Scan for the cell matching the given text and deliver its (X, Y) coordinate at center. 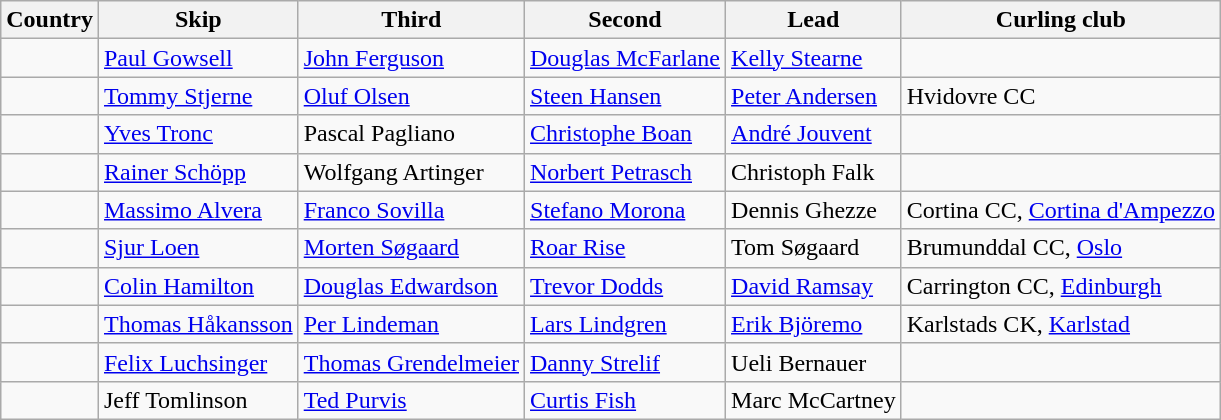
David Ramsay (814, 286)
Third (411, 20)
Lead (814, 20)
Marc McCartney (814, 400)
Morten Søgaard (411, 248)
Curtis Fish (626, 400)
Sjur Loen (198, 248)
Colin Hamilton (198, 286)
Stefano Morona (626, 210)
Kelly Stearne (814, 58)
Danny Strelif (626, 362)
Massimo Alvera (198, 210)
Second (626, 20)
Christophe Boan (626, 134)
Trevor Dodds (626, 286)
Roar Rise (626, 248)
Franco Sovilla (411, 210)
Jeff Tomlinson (198, 400)
Paul Gowsell (198, 58)
Norbert Petrasch (626, 172)
Karlstads CK, Karlstad (1060, 324)
Douglas Edwardson (411, 286)
Skip (198, 20)
Douglas McFarlane (626, 58)
Thomas Grendelmeier (411, 362)
Cortina CC, Cortina d'Ampezzo (1060, 210)
Tom Søgaard (814, 248)
Erik Björemo (814, 324)
Carrington CC, Edinburgh (1060, 286)
Yves Tronc (198, 134)
Christoph Falk (814, 172)
Hvidovre CC (1060, 96)
Tommy Stjerne (198, 96)
André Jouvent (814, 134)
Ueli Bernauer (814, 362)
Lars Lindgren (626, 324)
Wolfgang Artinger (411, 172)
Pascal Pagliano (411, 134)
Brumunddal CC, Oslo (1060, 248)
Country (50, 20)
Dennis Ghezze (814, 210)
Peter Andersen (814, 96)
Oluf Olsen (411, 96)
Steen Hansen (626, 96)
John Ferguson (411, 58)
Per Lindeman (411, 324)
Curling club (1060, 20)
Ted Purvis (411, 400)
Rainer Schöpp (198, 172)
Thomas Håkansson (198, 324)
Felix Luchsinger (198, 362)
